Capture the cell that displays the provided text and extract its (x, y) central coordinate. 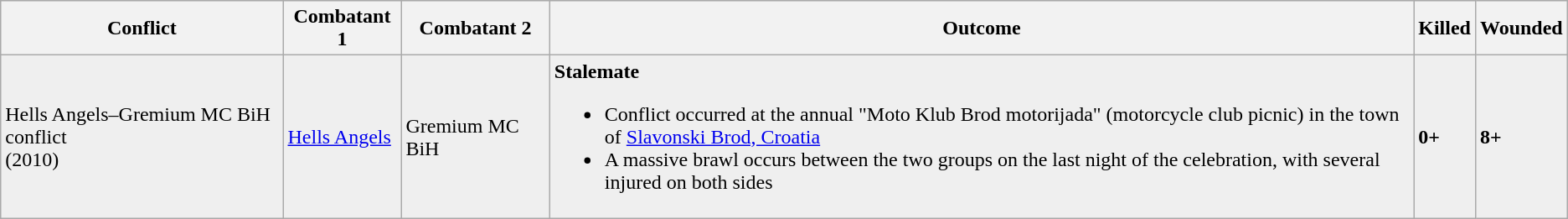
8+ (1521, 137)
Outcome (982, 29)
0+ (1445, 137)
Conflict (142, 29)
Hells Angels–Gremium MC BiH conflict(2010) (142, 137)
Hells Angels (342, 137)
Wounded (1521, 29)
Killed (1445, 29)
Gremium MC BiH (476, 137)
Combatant 1 (342, 29)
Combatant 2 (476, 29)
